Return the [X, Y] coordinate for the center point of the cell that contains the specified text.  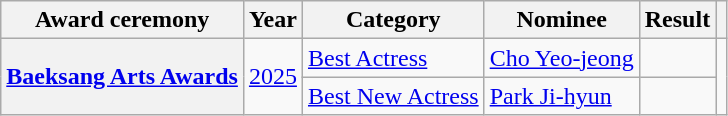
Best New Actress [393, 96]
Cho Yeo-jeong [562, 58]
Result [677, 20]
Year [272, 20]
Best Actress [393, 58]
2025 [272, 77]
Award ceremony [122, 20]
Baeksang Arts Awards [122, 77]
Category [393, 20]
Park Ji-hyun [562, 96]
Nominee [562, 20]
